Determine the [x, y] coordinate at the center of the cell enclosing the given text.  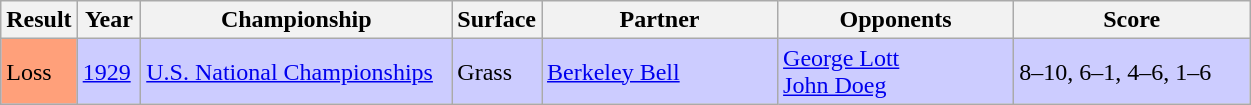
Berkeley Bell [660, 72]
1929 [109, 72]
Year [109, 20]
Loss [39, 72]
U.S. National Championships [296, 72]
George Lott John Doeg [896, 72]
Partner [660, 20]
Championship [296, 20]
Surface [497, 20]
Opponents [896, 20]
Score [1132, 20]
Grass [497, 72]
8–10, 6–1, 4–6, 1–6 [1132, 72]
Result [39, 20]
